From the cell containing the given text, extract its center point as [X, Y] coordinate. 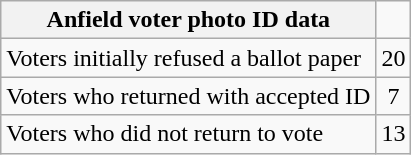
20 [394, 58]
Voters initially refused a ballot paper [188, 58]
Voters who did not return to vote [188, 134]
Anfield voter photo ID data [188, 20]
Voters who returned with accepted ID [188, 96]
7 [394, 96]
13 [394, 134]
